Search for the cell housing the specified text and yield its (X, Y) center coordinate. 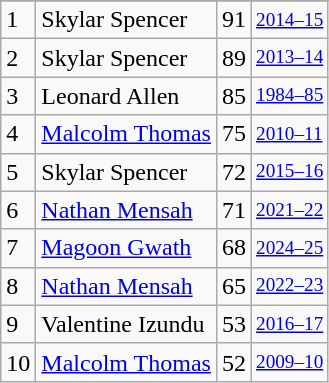
5 (18, 172)
Valentine Izundu (126, 324)
1 (18, 20)
4 (18, 134)
2015–16 (289, 172)
8 (18, 286)
9 (18, 324)
85 (234, 96)
2024–25 (289, 248)
2013–14 (289, 58)
68 (234, 248)
75 (234, 134)
2014–15 (289, 20)
65 (234, 286)
2 (18, 58)
71 (234, 210)
52 (234, 362)
89 (234, 58)
2016–17 (289, 324)
2021–22 (289, 210)
Leonard Allen (126, 96)
6 (18, 210)
2009–10 (289, 362)
53 (234, 324)
Magoon Gwath (126, 248)
91 (234, 20)
1984–85 (289, 96)
10 (18, 362)
7 (18, 248)
2010–11 (289, 134)
3 (18, 96)
2022–23 (289, 286)
72 (234, 172)
